Return (x, y) of the center of cell containing provided text 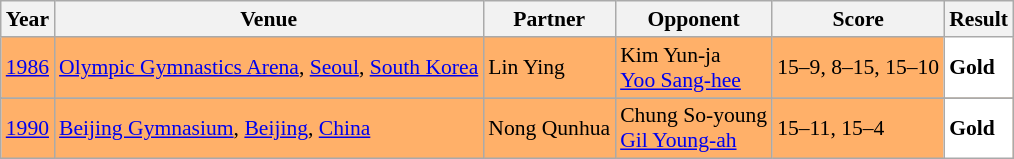
1990 (28, 128)
1986 (28, 68)
Kim Yun-ja Yoo Sang-hee (694, 68)
Olympic Gymnastics Arena, Seoul, South Korea (268, 68)
Opponent (694, 19)
Partner (549, 19)
15–9, 8–15, 15–10 (858, 68)
Chung So-young Gil Young-ah (694, 128)
Result (978, 19)
Score (858, 19)
15–11, 15–4 (858, 128)
Nong Qunhua (549, 128)
Year (28, 19)
Venue (268, 19)
Beijing Gymnasium, Beijing, China (268, 128)
Lin Ying (549, 68)
